Provide the (X, Y) coordinate of the cell's center where the given text is located.  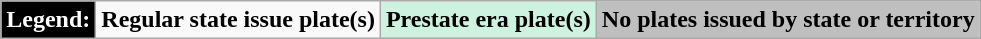
No plates issued by state or territory (788, 20)
Regular state issue plate(s) (238, 20)
Legend: (48, 20)
Prestate era plate(s) (488, 20)
